Determine the [x, y] coordinate at the center of the cell enclosing the given text.  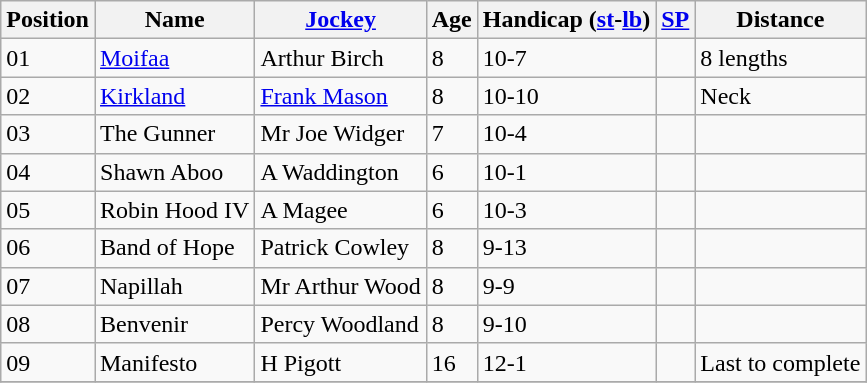
10-10 [566, 96]
10-3 [566, 210]
09 [48, 362]
A Waddington [340, 172]
Frank Mason [340, 96]
Benvenir [174, 324]
7 [452, 134]
The Gunner [174, 134]
Shawn Aboo [174, 172]
05 [48, 210]
Manifesto [174, 362]
01 [48, 58]
H Pigott [340, 362]
Age [452, 20]
Last to complete [780, 362]
Distance [780, 20]
A Magee [340, 210]
07 [48, 286]
Mr Arthur Wood [340, 286]
Napillah [174, 286]
Kirkland [174, 96]
Arthur Birch [340, 58]
Handicap (st-lb) [566, 20]
02 [48, 96]
10-1 [566, 172]
9-13 [566, 248]
Robin Hood IV [174, 210]
10-4 [566, 134]
9-9 [566, 286]
04 [48, 172]
SP [676, 20]
08 [48, 324]
Mr Joe Widger [340, 134]
Position [48, 20]
Name [174, 20]
12-1 [566, 362]
Jockey [340, 20]
Band of Hope [174, 248]
8 lengths [780, 58]
03 [48, 134]
16 [452, 362]
Neck [780, 96]
06 [48, 248]
10-7 [566, 58]
Moifaa [174, 58]
9-10 [566, 324]
Percy Woodland [340, 324]
Patrick Cowley [340, 248]
